Provide the [X, Y] coordinate of the cell's center where the given text is located.  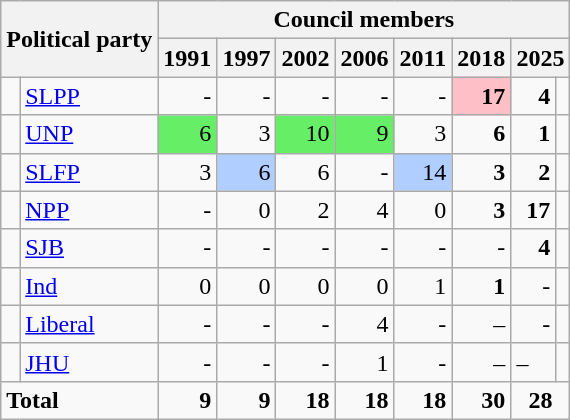
2006 [364, 58]
1997 [246, 58]
SJB [89, 248]
30 [482, 400]
1991 [188, 58]
14 [423, 172]
2011 [423, 58]
Political party [80, 39]
UNP [89, 134]
2025 [540, 58]
SLFP [89, 172]
Liberal [89, 324]
JHU [89, 362]
2002 [306, 58]
SLPP [89, 96]
10 [306, 134]
Total [80, 400]
28 [540, 400]
2018 [482, 58]
Council members [364, 20]
Ind [89, 286]
NPP [89, 210]
